Capture the cell that displays the provided text and extract its (X, Y) central coordinate. 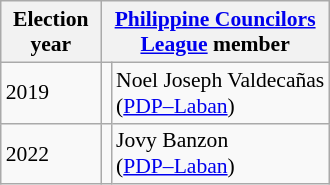
2019 (51, 92)
Philippine Councilors League member (215, 32)
2022 (51, 154)
Jovy Banzon(PDP–Laban) (220, 154)
Electionyear (51, 32)
Noel Joseph Valdecañas(PDP–Laban) (220, 92)
